Pinpoint the cell where the given text exists, returning its (x, y) midpoint coordinate. 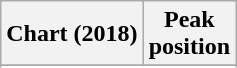
Chart (2018) (72, 34)
Peakposition (189, 34)
